Provide the [x, y] coordinate of the cell's center where the given text is located.  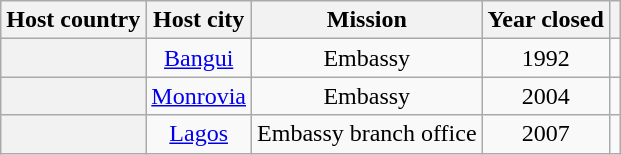
Host country [74, 20]
Year closed [546, 20]
1992 [546, 58]
Embassy branch office [368, 134]
Bangui [199, 58]
Monrovia [199, 96]
Mission [368, 20]
Lagos [199, 134]
2007 [546, 134]
Host city [199, 20]
2004 [546, 96]
